Detect which cell encompasses the target text, then output its (X, Y) center coordinate. 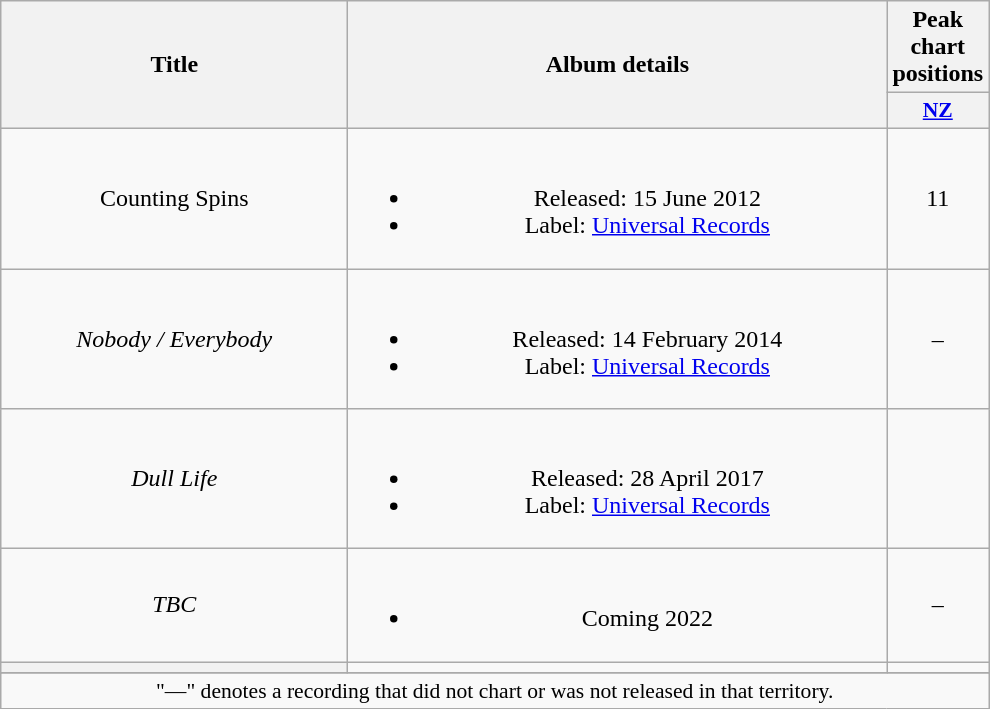
Album details (618, 65)
Nobody / Everybody (174, 338)
Dull Life (174, 479)
"—" denotes a recording that did not chart or was not released in that territory. (495, 691)
Counting Spins (174, 198)
Released: 28 April 2017Label: Universal Records (618, 479)
Released: 14 February 2014Label: Universal Records (618, 338)
TBC (174, 606)
11 (938, 198)
NZ (938, 111)
Released: 15 June 2012Label: Universal Records (618, 198)
Coming 2022 (618, 606)
Peak chart positions (938, 47)
Title (174, 65)
